For the text-containing cell, return its midpoint in [x, y] coordinate format. 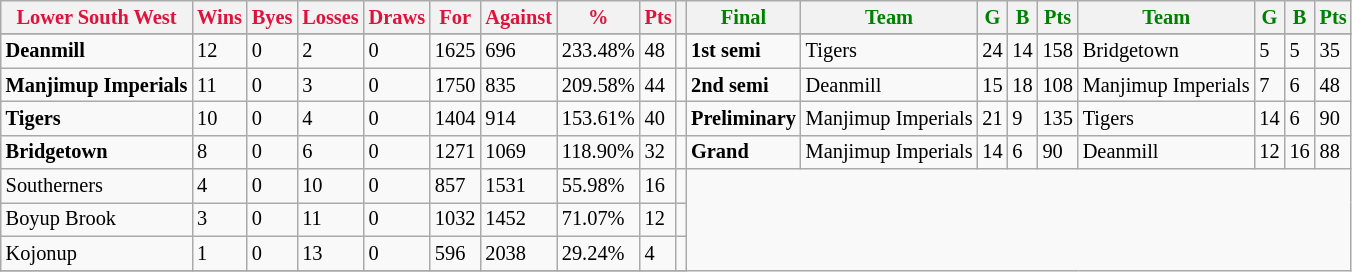
55.98% [598, 186]
15 [992, 85]
1069 [518, 152]
88 [1334, 152]
Kojonup [96, 253]
9 [1023, 118]
118.90% [598, 152]
29.24% [598, 253]
40 [658, 118]
Against [518, 17]
35 [1334, 51]
2 [330, 51]
44 [658, 85]
1 [220, 253]
1404 [455, 118]
Byes [272, 17]
835 [518, 85]
32 [658, 152]
1271 [455, 152]
914 [518, 118]
Southerners [96, 186]
696 [518, 51]
209.58% [598, 85]
Preliminary [744, 118]
18 [1023, 85]
596 [455, 253]
For [455, 17]
71.07% [598, 219]
% [598, 17]
1625 [455, 51]
1531 [518, 186]
Wins [220, 17]
2nd semi [744, 85]
Losses [330, 17]
Grand [744, 152]
Boyup Brook [96, 219]
1st semi [744, 51]
1452 [518, 219]
24 [992, 51]
108 [1058, 85]
135 [1058, 118]
Lower South West [96, 17]
153.61% [598, 118]
Final [744, 17]
Draws [397, 17]
7 [1270, 85]
233.48% [598, 51]
1032 [455, 219]
13 [330, 253]
8 [220, 152]
2038 [518, 253]
21 [992, 118]
1750 [455, 85]
158 [1058, 51]
857 [455, 186]
